Return the [x, y] coordinate for the center point of the cell that contains the specified text.  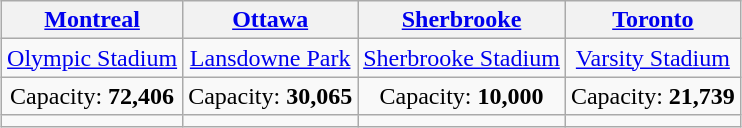
Montreal [92, 20]
Varsity Stadium [652, 58]
Lansdowne Park [270, 58]
Capacity: 10,000 [462, 96]
Toronto [652, 20]
Capacity: 72,406 [92, 96]
Capacity: 21,739 [652, 96]
Sherbrooke [462, 20]
Sherbrooke Stadium [462, 58]
Capacity: 30,065 [270, 96]
Ottawa [270, 20]
Olympic Stadium [92, 58]
